Capture the cell that displays the provided text and extract its [X, Y] central coordinate. 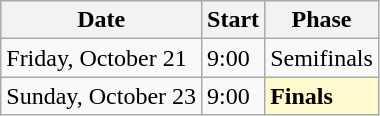
Start [234, 20]
Date [102, 20]
Semifinals [322, 58]
Friday, October 21 [102, 58]
Finals [322, 96]
Phase [322, 20]
Sunday, October 23 [102, 96]
